Locate the cell with the specified text and output its (x, y) center coordinate. 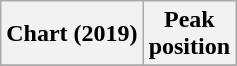
Chart (2019) (72, 34)
Peakposition (189, 34)
